Capture the cell that displays the provided text and extract its [X, Y] central coordinate. 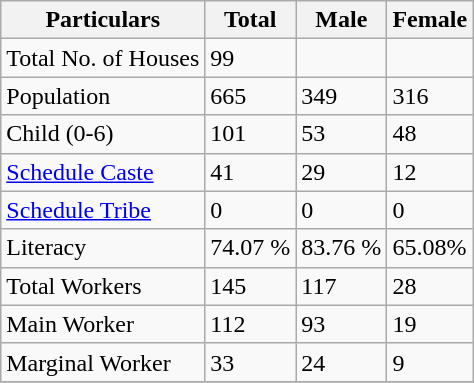
Male [342, 20]
145 [250, 286]
Total [250, 20]
12 [430, 172]
349 [342, 96]
33 [250, 362]
Schedule Tribe [103, 210]
19 [430, 324]
65.08% [430, 248]
53 [342, 134]
9 [430, 362]
24 [342, 362]
Main Worker [103, 324]
Child (0-6) [103, 134]
74.07 % [250, 248]
665 [250, 96]
83.76 % [342, 248]
28 [430, 286]
99 [250, 58]
29 [342, 172]
41 [250, 172]
316 [430, 96]
Particulars [103, 20]
93 [342, 324]
117 [342, 286]
Schedule Caste [103, 172]
Total No. of Houses [103, 58]
Population [103, 96]
101 [250, 134]
Total Workers [103, 286]
48 [430, 134]
Marginal Worker [103, 362]
Female [430, 20]
Literacy [103, 248]
112 [250, 324]
